For the text-containing cell, return its midpoint in (x, y) coordinate format. 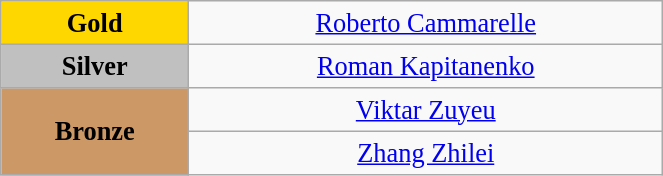
Roman Kapitanenko (426, 66)
Bronze (95, 130)
Zhang Zhilei (426, 153)
Roberto Cammarelle (426, 22)
Silver (95, 66)
Viktar Zuyeu (426, 109)
Gold (95, 22)
